Provide the (x, y) coordinate of the cell's center where the given text is located.  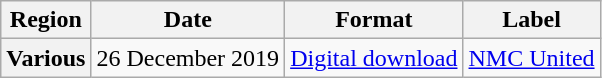
Format (374, 20)
Region (46, 20)
Various (46, 58)
Label (532, 20)
Date (188, 20)
NMC United (532, 58)
Digital download (374, 58)
26 December 2019 (188, 58)
